Determine the (X, Y) coordinate at the center of the cell enclosing the given text.  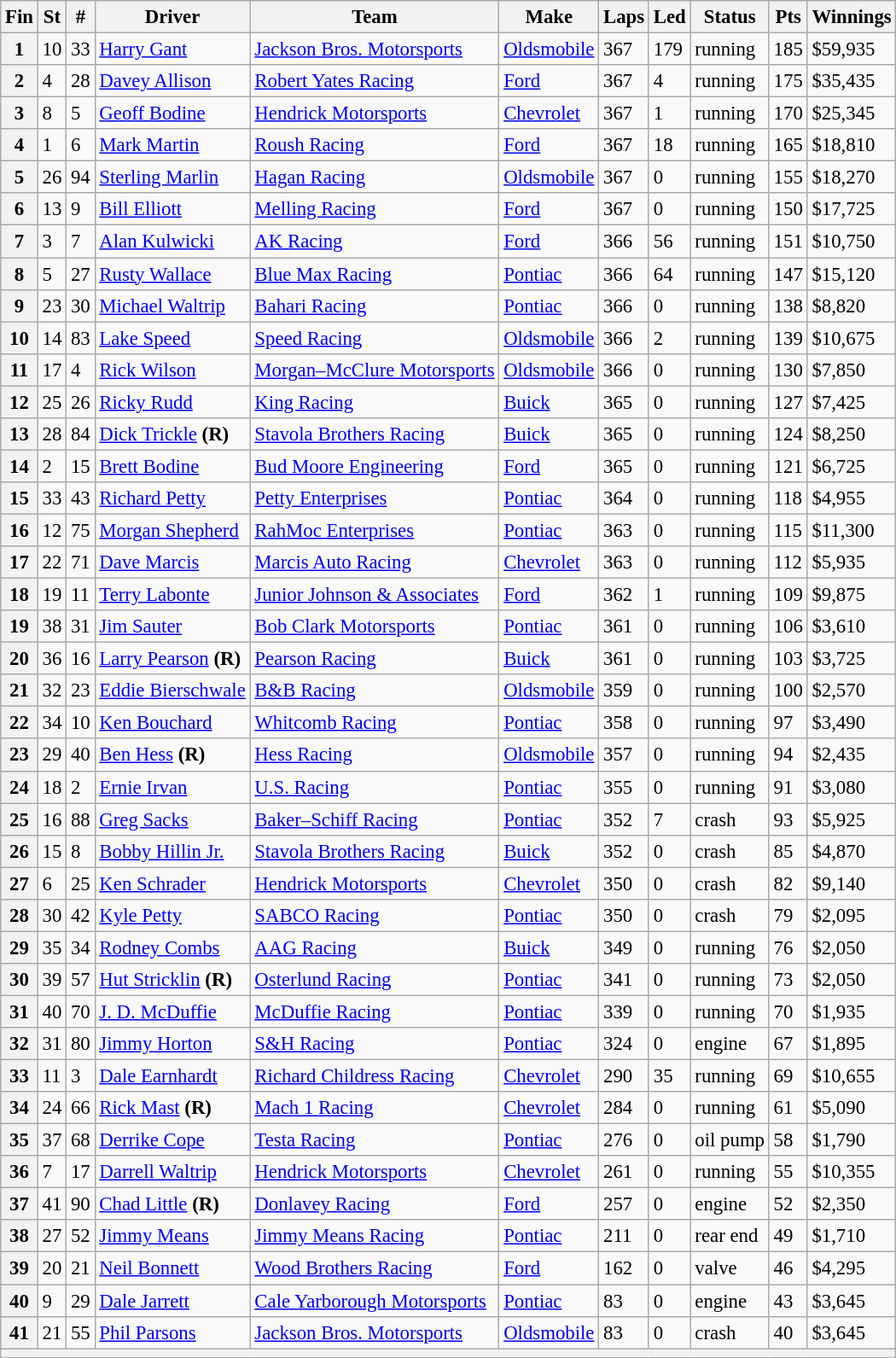
$4,870 (852, 851)
Bob Clark Motorsports (375, 627)
Rick Mast (R) (172, 1108)
Dale Earnhardt (172, 1076)
359 (625, 691)
Junior Johnson & Associates (375, 595)
Winnings (852, 17)
88 (80, 819)
56 (669, 242)
42 (80, 916)
364 (625, 498)
$9,140 (852, 883)
261 (625, 1172)
357 (625, 755)
Eddie Bierschwale (172, 691)
Led (669, 17)
106 (788, 627)
Larry Pearson (R) (172, 659)
339 (625, 1011)
Phil Parsons (172, 1332)
Wood Brothers Racing (375, 1268)
Ernie Irvan (172, 787)
138 (788, 306)
Bahari Racing (375, 306)
Rodney Combs (172, 947)
355 (625, 787)
Pearson Racing (375, 659)
61 (788, 1108)
Ben Hess (R) (172, 755)
$4,955 (852, 498)
Chad Little (R) (172, 1204)
St (51, 17)
McDuffie Racing (375, 1011)
58 (788, 1140)
362 (625, 595)
349 (625, 947)
$18,810 (852, 145)
67 (788, 1044)
$4,295 (852, 1268)
$1,790 (852, 1140)
Dale Jarrett (172, 1301)
$10,355 (852, 1172)
Jimmy Means (172, 1237)
Make (550, 17)
Robert Yates Racing (375, 81)
68 (80, 1140)
Mark Martin (172, 145)
121 (788, 466)
276 (625, 1140)
Cale Yarborough Motorsports (375, 1301)
U.S. Racing (375, 787)
$10,655 (852, 1076)
Ken Bouchard (172, 723)
J. D. McDuffie (172, 1011)
$7,850 (852, 370)
Derrike Cope (172, 1140)
97 (788, 723)
211 (625, 1237)
93 (788, 819)
Dave Marcis (172, 562)
B&B Racing (375, 691)
$2,095 (852, 916)
57 (80, 980)
$5,935 (852, 562)
Hut Stricklin (R) (172, 980)
73 (788, 980)
Melling Racing (375, 209)
Rick Wilson (172, 370)
79 (788, 916)
Bud Moore Engineering (375, 466)
103 (788, 659)
Laps (625, 17)
112 (788, 562)
76 (788, 947)
80 (80, 1044)
Pts (788, 17)
290 (625, 1076)
284 (625, 1108)
$18,270 (852, 178)
Darrell Waltrip (172, 1172)
Brett Bodine (172, 466)
$3,725 (852, 659)
Osterlund Racing (375, 980)
64 (669, 274)
185 (788, 50)
$1,895 (852, 1044)
91 (788, 787)
84 (80, 434)
Neil Bonnett (172, 1268)
Roush Racing (375, 145)
151 (788, 242)
Baker–Schiff Racing (375, 819)
Michael Waltrip (172, 306)
Fin (20, 17)
$10,675 (852, 338)
358 (625, 723)
Dick Trickle (R) (172, 434)
$2,350 (852, 1204)
valve (730, 1268)
$59,935 (852, 50)
Marcis Auto Racing (375, 562)
Greg Sacks (172, 819)
AAG Racing (375, 947)
Status (730, 17)
$3,610 (852, 627)
130 (788, 370)
$11,300 (852, 530)
Jimmy Horton (172, 1044)
Mach 1 Racing (375, 1108)
$8,250 (852, 434)
Blue Max Racing (375, 274)
155 (788, 178)
S&H Racing (375, 1044)
Hess Racing (375, 755)
Donlavey Racing (375, 1204)
150 (788, 209)
King Racing (375, 402)
Hagan Racing (375, 178)
Petty Enterprises (375, 498)
118 (788, 498)
49 (788, 1237)
$3,080 (852, 787)
90 (80, 1204)
$5,090 (852, 1108)
Speed Racing (375, 338)
124 (788, 434)
oil pump (730, 1140)
Harry Gant (172, 50)
$6,725 (852, 466)
$5,925 (852, 819)
46 (788, 1268)
$25,345 (852, 114)
Testa Racing (375, 1140)
$10,750 (852, 242)
Alan Kulwicki (172, 242)
Davey Allison (172, 81)
324 (625, 1044)
139 (788, 338)
AK Racing (375, 242)
Ricky Rudd (172, 402)
Lake Speed (172, 338)
Morgan Shepherd (172, 530)
Jim Sauter (172, 627)
162 (625, 1268)
179 (669, 50)
Morgan–McClure Motorsports (375, 370)
82 (788, 883)
Ken Schrader (172, 883)
165 (788, 145)
Driver (172, 17)
115 (788, 530)
69 (788, 1076)
$8,820 (852, 306)
$17,725 (852, 209)
127 (788, 402)
Jimmy Means Racing (375, 1237)
257 (625, 1204)
rear end (730, 1237)
66 (80, 1108)
$7,425 (852, 402)
147 (788, 274)
Whitcomb Racing (375, 723)
SABCO Racing (375, 916)
$15,120 (852, 274)
$1,935 (852, 1011)
Terry Labonte (172, 595)
109 (788, 595)
$9,875 (852, 595)
$35,435 (852, 81)
Geoff Bodine (172, 114)
75 (80, 530)
Sterling Marlin (172, 178)
170 (788, 114)
Kyle Petty (172, 916)
Bill Elliott (172, 209)
$1,710 (852, 1237)
Richard Petty (172, 498)
71 (80, 562)
100 (788, 691)
341 (625, 980)
175 (788, 81)
# (80, 17)
Rusty Wallace (172, 274)
RahMoc Enterprises (375, 530)
Bobby Hillin Jr. (172, 851)
85 (788, 851)
$3,490 (852, 723)
Team (375, 17)
$2,570 (852, 691)
Richard Childress Racing (375, 1076)
$2,435 (852, 755)
